Capture the cell that displays the provided text and extract its [x, y] central coordinate. 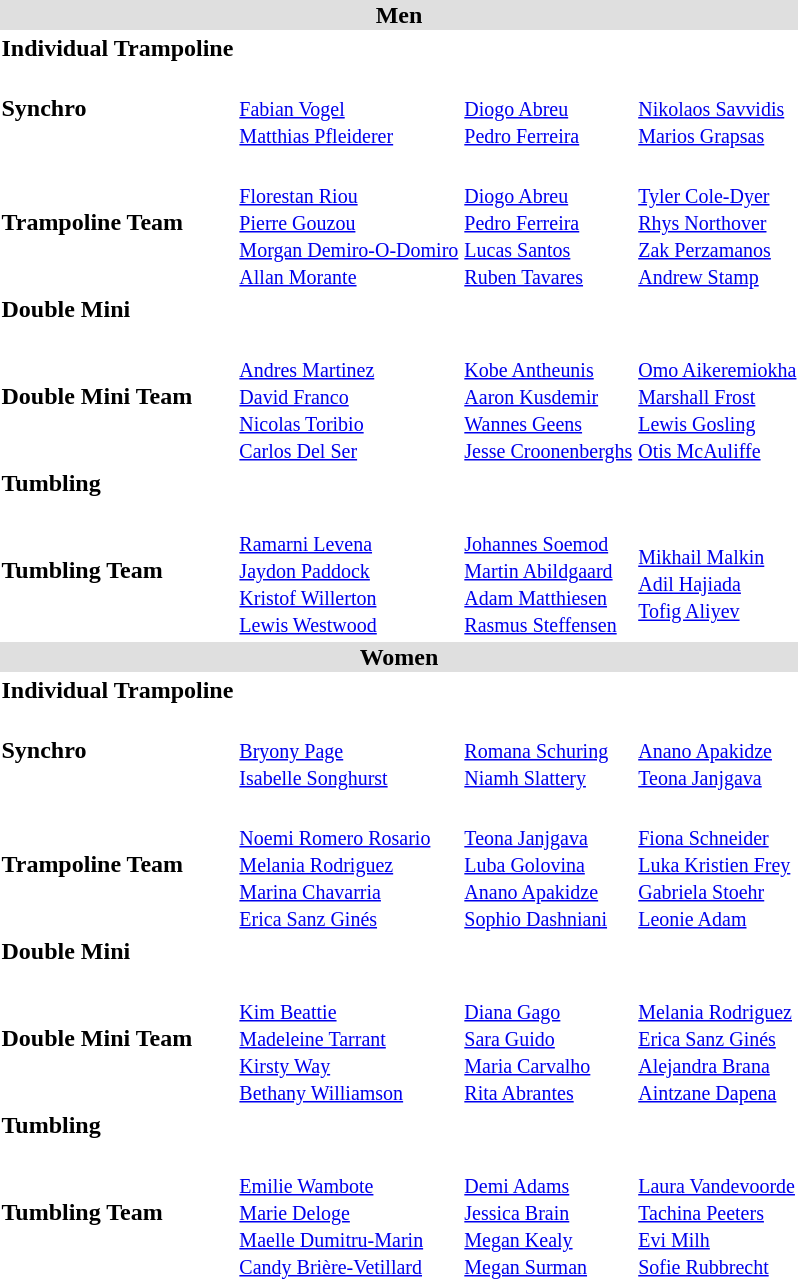
Nikolaos SavvidisMarios Grapsas [718, 108]
Fiona SchneiderLuka Kristien FreyGabriela StoehrLeonie Adam [718, 864]
Diogo AbreuPedro Ferreira [548, 108]
Kobe AntheunisAaron KusdemirWannes GeensJesse Croonenberghs [548, 396]
Fabian VogelMatthias Pfleiderer [349, 108]
Women [399, 657]
Ramarni LevenaJaydon PaddockKristof WillertonLewis Westwood [349, 570]
Diogo AbreuPedro FerreiraLucas SantosRuben Tavares [548, 222]
Tumbling Team [118, 570]
Tyler Cole-DyerRhys NorthoverZak PerzamanosAndrew Stamp [718, 222]
Omo AikeremiokhaMarshall FrostLewis GoslingOtis McAuliffe [718, 396]
Florestan RiouPierre GouzouMorgan Demiro-O-DomiroAllan Morante [349, 222]
Mikhail MalkinAdil HajiadaTofig Aliyev [718, 570]
Kim BeattieMadeleine TarrantKirsty WayBethany Williamson [349, 1038]
Men [399, 15]
Romana SchuringNiamh Slattery [548, 750]
Andres MartinezDavid FrancoNicolas ToribioCarlos Del Ser [349, 396]
Teona JanjgavaLuba GolovinaAnano ApakidzeSophio Dashniani [548, 864]
Bryony PageIsabelle Songhurst [349, 750]
Johannes SoemodMartin AbildgaardAdam MatthiesenRasmus Steffensen [548, 570]
Diana GagoSara GuidoMaria CarvalhoRita Abrantes [548, 1038]
Anano ApakidzeTeona Janjgava [718, 750]
Melania RodriguezErica Sanz GinésAlejandra BranaAintzane Dapena [718, 1038]
Noemi Romero RosarioMelania RodriguezMarina ChavarriaErica Sanz Ginés [349, 864]
